Capture the cell that displays the provided text and extract its (X, Y) central coordinate. 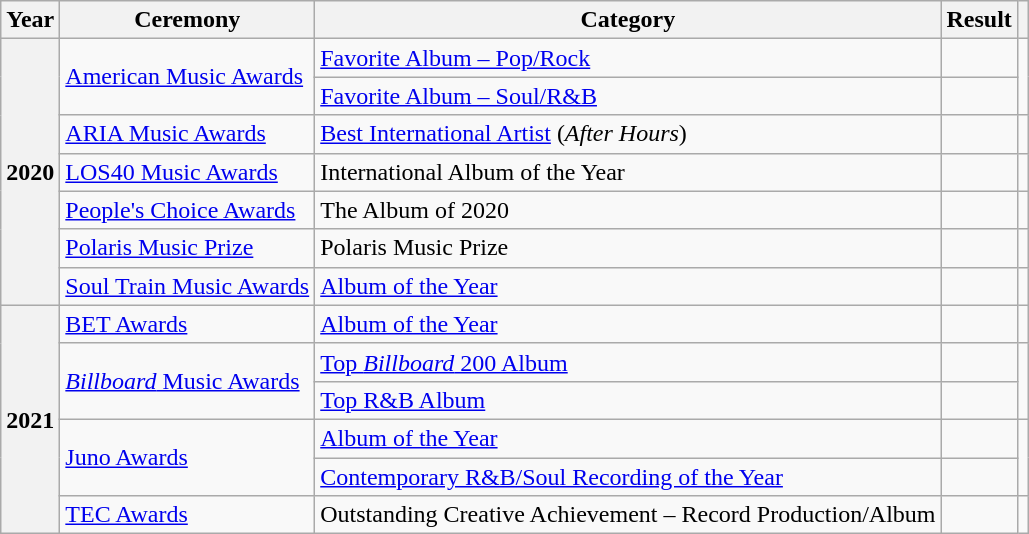
Outstanding Creative Achievement – Record Production/Album (628, 515)
Juno Awards (188, 457)
The Album of 2020 (628, 210)
Top Billboard 200 Album (628, 362)
BET Awards (188, 324)
TEC Awards (188, 515)
ARIA Music Awards (188, 134)
Favorite Album – Pop/Rock (628, 58)
Top R&B Album (628, 400)
International Album of the Year (628, 172)
Favorite Album – Soul/R&B (628, 96)
2021 (30, 419)
Ceremony (188, 20)
2020 (30, 172)
LOS40 Music Awards (188, 172)
Soul Train Music Awards (188, 286)
Result (979, 20)
Contemporary R&B/Soul Recording of the Year (628, 477)
People's Choice Awards (188, 210)
Billboard Music Awards (188, 381)
Year (30, 20)
Category (628, 20)
American Music Awards (188, 77)
Best International Artist (After Hours) (628, 134)
